Determine the (x, y) coordinate at the center of the cell enclosing the given text.  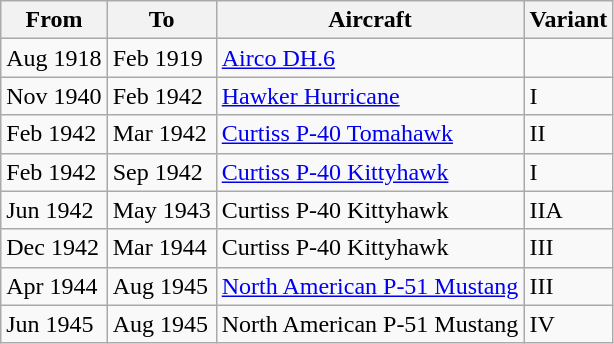
Feb 1919 (162, 58)
To (162, 20)
Mar 1944 (162, 248)
Aug 1918 (54, 58)
May 1943 (162, 210)
Jun 1942 (54, 210)
Nov 1940 (54, 96)
Airco DH.6 (370, 58)
Variant (568, 20)
From (54, 20)
Hawker Hurricane (370, 96)
IIA (568, 210)
Dec 1942 (54, 248)
Jun 1945 (54, 324)
Aircraft (370, 20)
Curtiss P-40 Tomahawk (370, 134)
II (568, 134)
Sep 1942 (162, 172)
Apr 1944 (54, 286)
IV (568, 324)
Mar 1942 (162, 134)
